Capture the cell that displays the provided text and extract its (x, y) central coordinate. 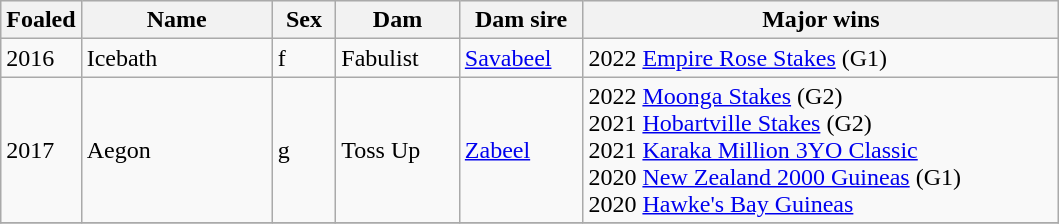
Savabeel (521, 58)
Fabulist (398, 58)
Icebath (176, 58)
f (304, 58)
2017 (41, 150)
2022 Empire Rose Stakes (G1) (821, 58)
Toss Up (398, 150)
Dam (398, 20)
g (304, 150)
2016 (41, 58)
Sex (304, 20)
Zabeel (521, 150)
Dam sire (521, 20)
Major wins (821, 20)
Name (176, 20)
2022 Moonga Stakes (G2) 2021 Hobartville Stakes (G2) 2021 Karaka Million 3YO Classic 2020 New Zealand 2000 Guineas (G1) 2020 Hawke's Bay Guineas (821, 150)
Foaled (41, 20)
Aegon (176, 150)
